Find where the given text appears and provide that cell's center as (X, Y) coordinate. 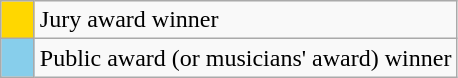
Public award (or musicians' award) winner (246, 58)
Jury award winner (246, 20)
